Return [x, y] of the center of cell containing provided text 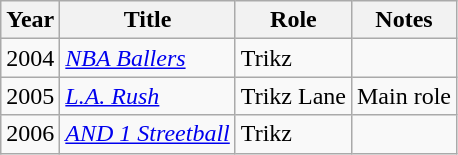
Trikz Lane [293, 96]
Notes [404, 20]
2005 [30, 96]
AND 1 Streetball [148, 134]
2006 [30, 134]
Role [293, 20]
Main role [404, 96]
Year [30, 20]
Title [148, 20]
2004 [30, 58]
NBA Ballers [148, 58]
L.A. Rush [148, 96]
